Determine the (X, Y) coordinate at the center of the cell enclosing the given text.  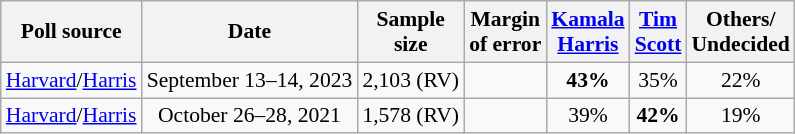
39% (588, 116)
2,103 (RV) (410, 80)
43% (588, 80)
October 26–28, 2021 (250, 116)
Date (250, 32)
42% (658, 116)
35% (658, 80)
KamalaHarris (588, 32)
Samplesize (410, 32)
22% (740, 80)
TimScott (658, 32)
Poll source (72, 32)
Others/Undecided (740, 32)
1,578 (RV) (410, 116)
19% (740, 116)
September 13–14, 2023 (250, 80)
Marginof error (505, 32)
